For the text-containing cell, return its midpoint in (x, y) coordinate format. 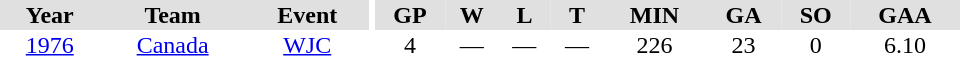
0 (816, 45)
Canada (172, 45)
Team (172, 15)
T (578, 15)
Event (308, 15)
Year (50, 15)
GP (410, 15)
6.10 (905, 45)
MIN (654, 15)
GAA (905, 15)
1976 (50, 45)
GA (743, 15)
4 (410, 45)
L (524, 15)
WJC (308, 45)
226 (654, 45)
SO (816, 15)
23 (743, 45)
W (472, 15)
